Provide the (X, Y) coordinate of the cell's center where the given text is located.  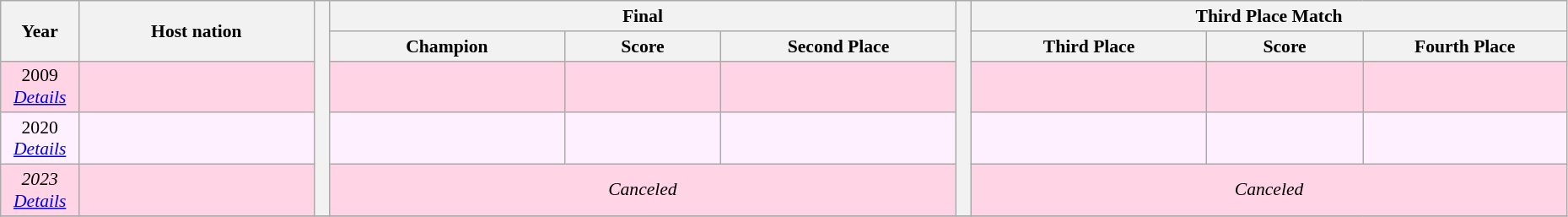
Champion (447, 46)
2023Details (40, 191)
Final (643, 16)
Third Place (1089, 46)
2020Details (40, 138)
Host nation (197, 30)
Second Place (838, 46)
Year (40, 30)
Fourth Place (1464, 46)
Third Place Match (1269, 16)
2009Details (40, 86)
